Search for the cell housing the specified text and yield its [X, Y] center coordinate. 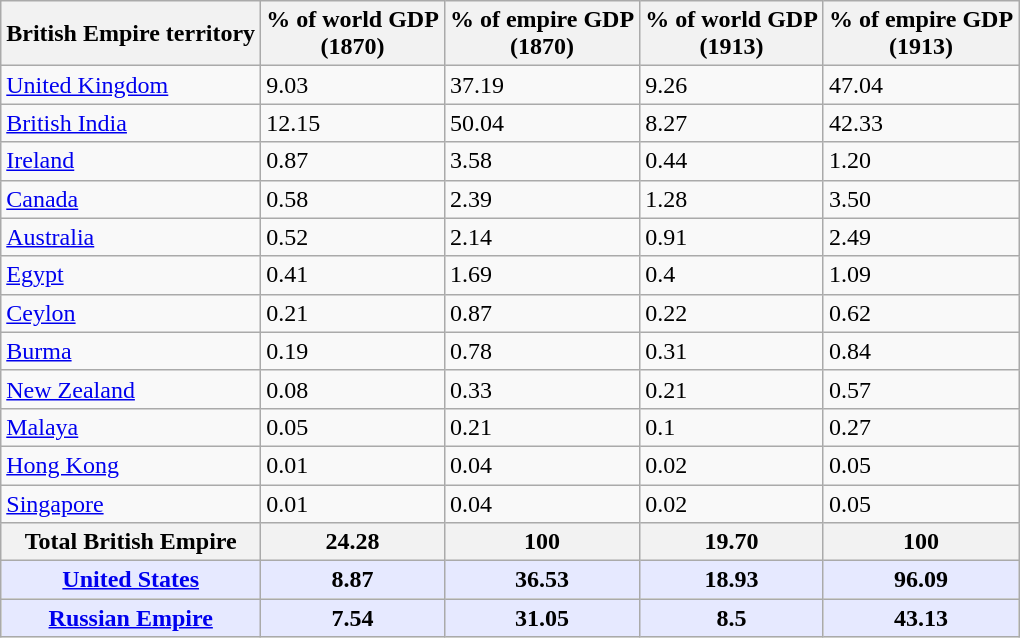
Ireland [131, 161]
0.52 [353, 237]
Canada [131, 199]
0.84 [920, 351]
0.19 [353, 351]
36.53 [542, 580]
Ceylon [131, 313]
Total British Empire [131, 542]
3.50 [920, 199]
7.54 [353, 618]
0.91 [732, 237]
3.58 [542, 161]
0.27 [920, 427]
0.62 [920, 313]
0.33 [542, 389]
1.09 [920, 275]
37.19 [542, 85]
2.14 [542, 237]
0.4 [732, 275]
Egypt [131, 275]
0.1 [732, 427]
31.05 [542, 618]
47.04 [920, 85]
Singapore [131, 503]
9.26 [732, 85]
% of empire GDP(1913) [920, 34]
% of world GDP(1870) [353, 34]
United States [131, 580]
New Zealand [131, 389]
0.58 [353, 199]
0.41 [353, 275]
% of empire GDP(1870) [542, 34]
British India [131, 123]
24.28 [353, 542]
1.28 [732, 199]
0.44 [732, 161]
1.20 [920, 161]
Malaya [131, 427]
50.04 [542, 123]
42.33 [920, 123]
96.09 [920, 580]
43.13 [920, 618]
18.93 [732, 580]
Burma [131, 351]
0.08 [353, 389]
British Empire territory [131, 34]
0.57 [920, 389]
8.5 [732, 618]
Australia [131, 237]
2.39 [542, 199]
8.27 [732, 123]
0.78 [542, 351]
United Kingdom [131, 85]
0.22 [732, 313]
1.69 [542, 275]
12.15 [353, 123]
0.31 [732, 351]
Hong Kong [131, 465]
% of world GDP(1913) [732, 34]
Russian Empire [131, 618]
2.49 [920, 237]
9.03 [353, 85]
19.70 [732, 542]
8.87 [353, 580]
